Output the (X, Y) coordinate of the center of the cell containing the given text.  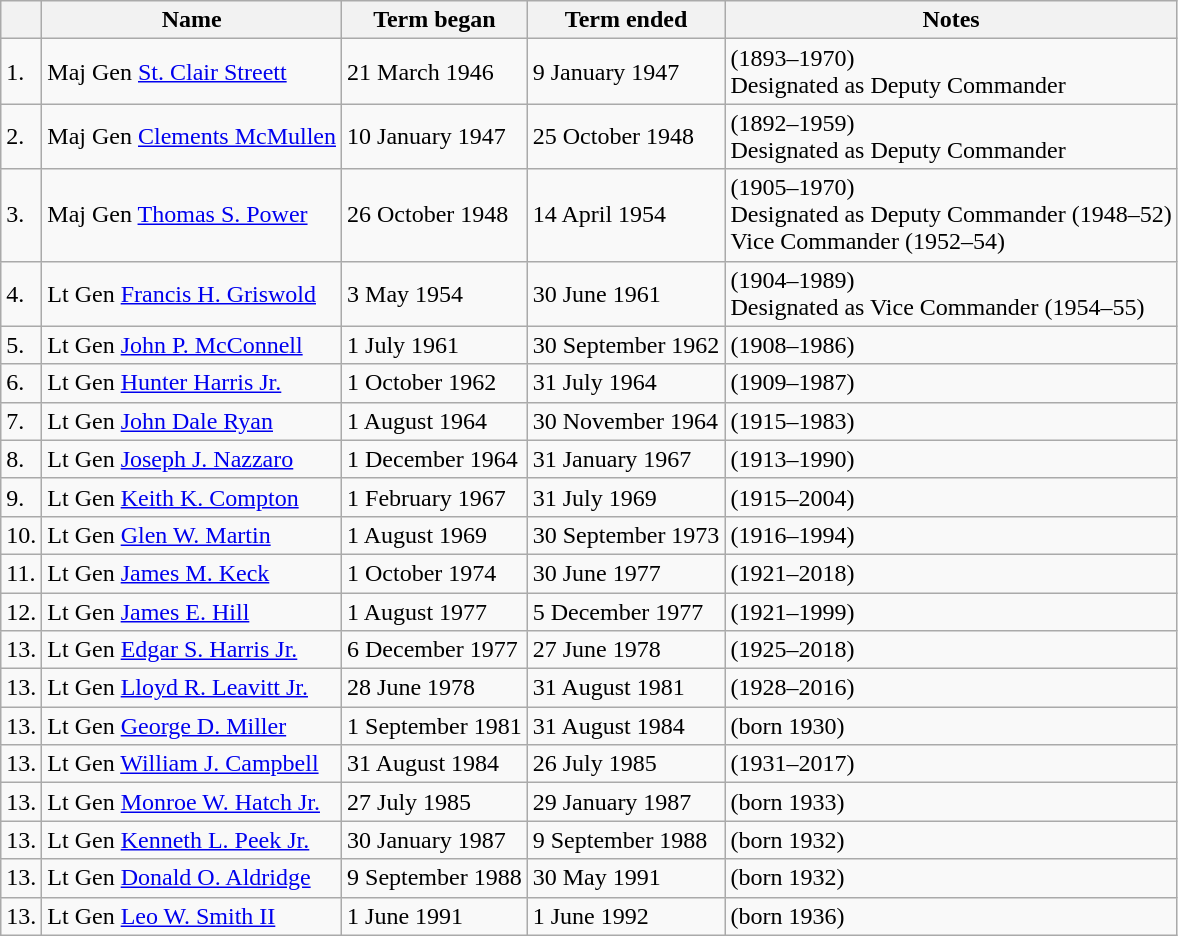
Lt Gen Glen W. Martin (192, 535)
3. (22, 215)
Lt Gen Francis H. Griswold (192, 294)
7. (22, 421)
30 June 1961 (626, 294)
Lt Gen Keith K. Compton (192, 497)
31 January 1967 (626, 459)
(1904–1989)Designated as Vice Commander (1954–55) (951, 294)
(1913–1990) (951, 459)
4. (22, 294)
30 January 1987 (435, 840)
Lt Gen John P. McConnell (192, 345)
(1905–1970)Designated as Deputy Commander (1948–52)Vice Commander (1952–54) (951, 215)
Lt Gen Kenneth L. Peek Jr. (192, 840)
1 September 1981 (435, 726)
(born 1933) (951, 802)
(born 1930) (951, 726)
31 July 1964 (626, 383)
1 October 1962 (435, 383)
(1909–1987) (951, 383)
1 August 1969 (435, 535)
1 February 1967 (435, 497)
8. (22, 459)
28 June 1978 (435, 688)
Lt Gen William J. Campbell (192, 764)
Maj Gen Clements McMullen (192, 136)
9. (22, 497)
1 August 1977 (435, 611)
1 August 1964 (435, 421)
Lt Gen Monroe W. Hatch Jr. (192, 802)
6 December 1977 (435, 650)
21 March 1946 (435, 72)
5. (22, 345)
10 January 1947 (435, 136)
(1915–2004) (951, 497)
(1915–1983) (951, 421)
Lt Gen Edgar S. Harris Jr. (192, 650)
Lt Gen Leo W. Smith II (192, 916)
Lt Gen Joseph J. Nazzaro (192, 459)
(1893–1970)Designated as Deputy Commander (951, 72)
12. (22, 611)
1 December 1964 (435, 459)
1 June 1991 (435, 916)
30 May 1991 (626, 878)
30 June 1977 (626, 573)
Maj Gen Thomas S. Power (192, 215)
3 May 1954 (435, 294)
Maj Gen St. Clair Streett (192, 72)
(born 1936) (951, 916)
14 April 1954 (626, 215)
30 November 1964 (626, 421)
27 July 1985 (435, 802)
(1916–1994) (951, 535)
(1921–1999) (951, 611)
Lt Gen Donald O. Aldridge (192, 878)
29 January 1987 (626, 802)
(1928–2016) (951, 688)
1 June 1992 (626, 916)
Lt Gen James M. Keck (192, 573)
Notes (951, 20)
Term ended (626, 20)
(1908–1986) (951, 345)
26 October 1948 (435, 215)
Lt Gen George D. Miller (192, 726)
31 August 1981 (626, 688)
31 July 1969 (626, 497)
2. (22, 136)
1 July 1961 (435, 345)
1. (22, 72)
(1921–2018) (951, 573)
10. (22, 535)
1 October 1974 (435, 573)
(1925–2018) (951, 650)
6. (22, 383)
Lt Gen Hunter Harris Jr. (192, 383)
11. (22, 573)
Term began (435, 20)
26 July 1985 (626, 764)
9 January 1947 (626, 72)
25 October 1948 (626, 136)
30 September 1973 (626, 535)
27 June 1978 (626, 650)
Lt Gen John Dale Ryan (192, 421)
(1931–2017) (951, 764)
5 December 1977 (626, 611)
Name (192, 20)
30 September 1962 (626, 345)
Lt Gen James E. Hill (192, 611)
(1892–1959)Designated as Deputy Commander (951, 136)
Lt Gen Lloyd R. Leavitt Jr. (192, 688)
